Find where the given text appears and provide that cell's center as (x, y) coordinate. 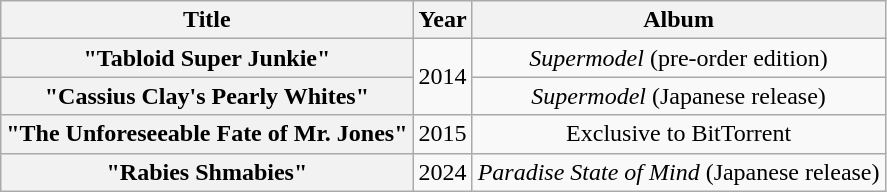
Supermodel (Japanese release) (678, 96)
"Cassius Clay's Pearly Whites" (207, 96)
2014 (442, 77)
2024 (442, 172)
Paradise State of Mind (Japanese release) (678, 172)
2015 (442, 134)
Supermodel (pre-order edition) (678, 58)
Album (678, 20)
"Tabloid Super Junkie" (207, 58)
"The Unforeseeable Fate of Mr. Jones" (207, 134)
Year (442, 20)
Exclusive to BitTorrent (678, 134)
"Rabies Shmabies" (207, 172)
Title (207, 20)
